Capture the cell that displays the provided text and extract its (x, y) central coordinate. 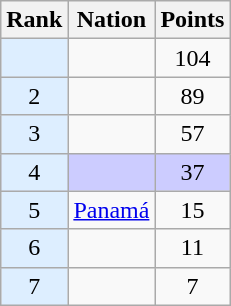
2 (34, 96)
11 (192, 248)
4 (34, 172)
6 (34, 248)
Nation (112, 20)
15 (192, 210)
89 (192, 96)
5 (34, 210)
104 (192, 58)
3 (34, 134)
37 (192, 172)
Points (192, 20)
Panamá (112, 210)
57 (192, 134)
Rank (34, 20)
